Scan for the cell matching the given text and deliver its (X, Y) coordinate at center. 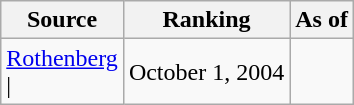
Ranking (206, 20)
October 1, 2004 (206, 72)
Source (62, 20)
As of (322, 20)
Rothenberg| (62, 72)
